Find where the given text appears and provide that cell's center as [x, y] coordinate. 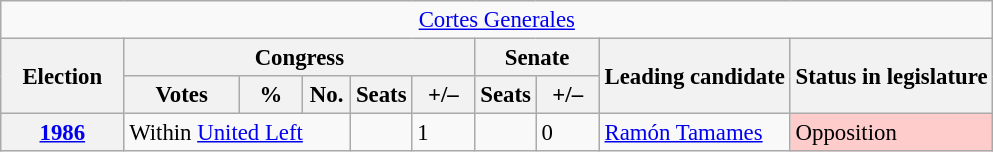
1 [444, 133]
Within United Left [238, 133]
Congress [300, 58]
No. [327, 95]
Leading candidate [694, 76]
Opposition [892, 133]
1986 [62, 133]
% [270, 95]
Senate [537, 58]
Votes [182, 95]
Election [62, 76]
Cortes Generales [497, 20]
0 [568, 133]
Ramón Tamames [694, 133]
Status in legislature [892, 76]
